Find where the given text appears and provide that cell's center as [X, Y] coordinate. 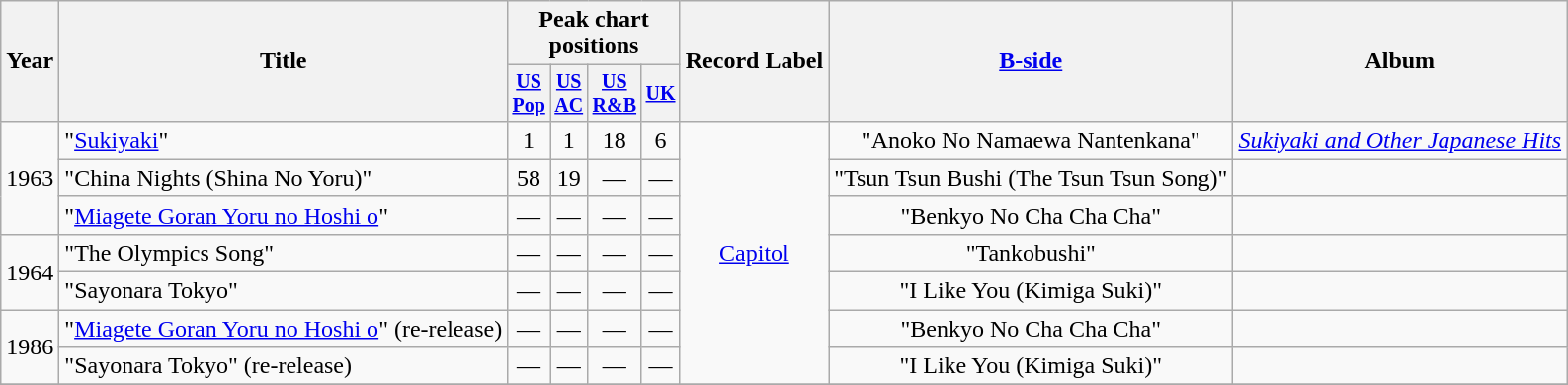
1963 [30, 178]
Sukiyaki and Other Japanese Hits [1400, 140]
"China Nights (Shina No Yoru)" [284, 178]
18 [615, 140]
58 [530, 178]
Year [30, 61]
"Sukiyaki" [284, 140]
Title [284, 61]
USAC [568, 93]
"Tsun Tsun Bushi (The Tsun Tsun Song)" [1032, 178]
UK [660, 93]
6 [660, 140]
19 [568, 178]
Peak chartpositions [595, 34]
Record Label [754, 61]
USR&B [615, 93]
"Tankobushi" [1032, 253]
"Anoko No Namaewa Nantenkana" [1032, 140]
"The Olympics Song" [284, 253]
Capitol [754, 253]
"Miagete Goran Yoru no Hoshi o" [284, 215]
1964 [30, 271]
"Sayonara Tokyo" [284, 291]
1986 [30, 347]
"Miagete Goran Yoru no Hoshi o" (re-release) [284, 329]
B-side [1032, 61]
USPop [530, 93]
Album [1400, 61]
"Sayonara Tokyo" (re-release) [284, 366]
